Identify which cell holds the provided text, then report its (X, Y) central coordinate. 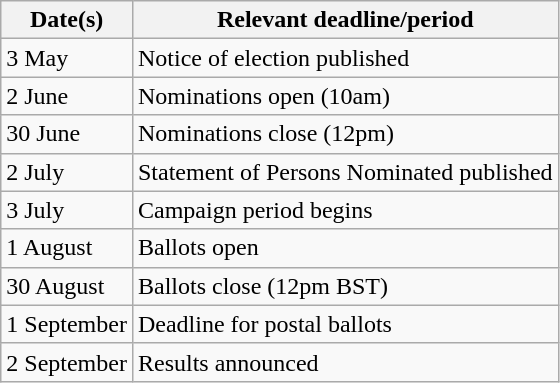
Deadline for postal ballots (345, 324)
Date(s) (67, 20)
Relevant deadline/period (345, 20)
Notice of election published (345, 58)
Nominations open (10am) (345, 96)
Campaign period begins (345, 210)
Ballots close (12pm BST) (345, 286)
1 August (67, 248)
2 July (67, 172)
3 May (67, 58)
Results announced (345, 362)
Ballots open (345, 248)
30 June (67, 134)
Statement of Persons Nominated published (345, 172)
2 June (67, 96)
2 September (67, 362)
3 July (67, 210)
30 August (67, 286)
1 September (67, 324)
Nominations close (12pm) (345, 134)
